Find where the given text appears and provide that cell's center as [x, y] coordinate. 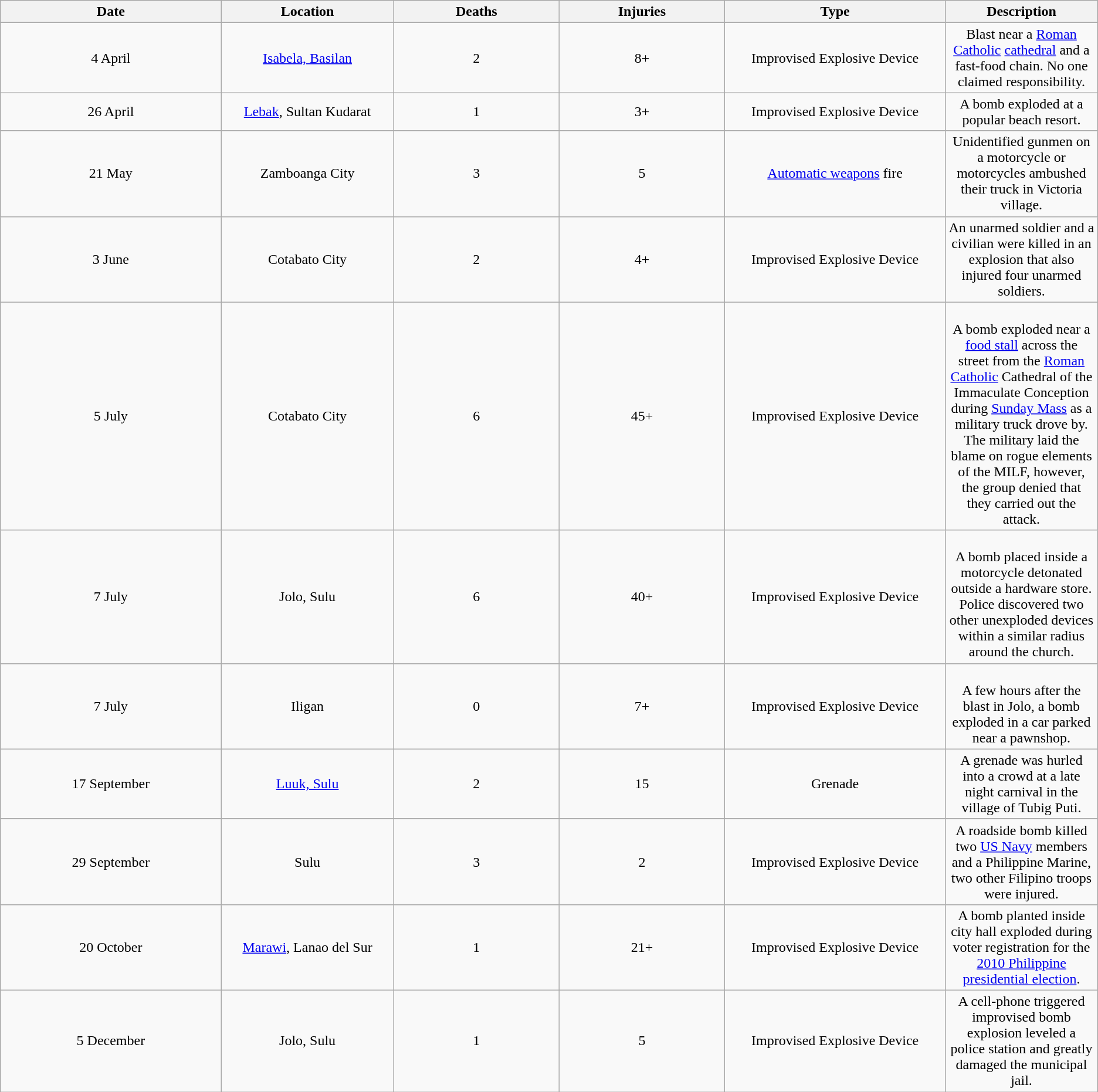
Date [111, 12]
Blast near a Roman Catholic cathedral and a fast-food chain. No one claimed responsibility. [1022, 57]
21+ [642, 947]
45+ [642, 416]
40+ [642, 597]
Injuries [642, 12]
26 April [111, 111]
Marawi, Lanao del Sur [307, 947]
3+ [642, 111]
Unidentified gunmen on a motorcycle or motorcycles ambushed their truck in Victoria village. [1022, 174]
Luuk, Sulu [307, 784]
4 April [111, 57]
A bomb exploded at a popular beach resort. [1022, 111]
3 June [111, 259]
A bomb planted inside city hall exploded during voter registration for the 2010 Philippine presidential election. [1022, 947]
0 [476, 706]
5 December [111, 1040]
Grenade [835, 784]
Type [835, 12]
17 September [111, 784]
Sulu [307, 862]
A roadside bomb killed two US Navy members and a Philippine Marine, two other Filipino troops were injured. [1022, 862]
5 July [111, 416]
Automatic weapons fire [835, 174]
A grenade was hurled into a crowd at a late night carnival in the village of Tubig Puti. [1022, 784]
A few hours after the blast in Jolo, a bomb exploded in a car parked near a pawnshop. [1022, 706]
8+ [642, 57]
7+ [642, 706]
A cell-phone triggered improvised bomb explosion leveled a police station and greatly damaged the municipal jail. [1022, 1040]
An unarmed soldier and a civilian were killed in an explosion that also injured four unarmed soldiers. [1022, 259]
Location [307, 12]
15 [642, 784]
Description [1022, 12]
Isabela, Basilan [307, 57]
4+ [642, 259]
Deaths [476, 12]
Lebak, Sultan Kudarat [307, 111]
20 October [111, 947]
29 September [111, 862]
Iligan [307, 706]
21 May [111, 174]
Zamboanga City [307, 174]
